Locate the cell with the specified text and output its (X, Y) center coordinate. 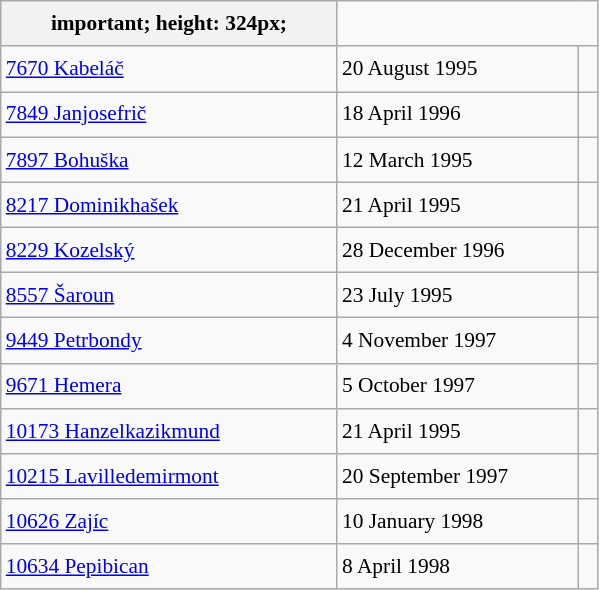
23 July 1995 (458, 296)
10 January 1998 (458, 522)
28 December 1996 (458, 250)
8229 Kozelský (169, 250)
20 August 1995 (458, 68)
8557 Šaroun (169, 296)
10634 Pepibican (169, 566)
10215 Lavilledemirmont (169, 476)
4 November 1997 (458, 340)
12 March 1995 (458, 160)
7849 Janjosefrič (169, 114)
important; height: 324px; (169, 24)
8 April 1998 (458, 566)
7897 Bohuška (169, 160)
10626 Zajíc (169, 522)
20 September 1997 (458, 476)
9449 Petrbondy (169, 340)
5 October 1997 (458, 386)
8217 Dominikhašek (169, 204)
10173 Hanzelkazikmund (169, 430)
7670 Kabeláč (169, 68)
18 April 1996 (458, 114)
9671 Hemera (169, 386)
